Return (x, y) of the center of cell containing provided text 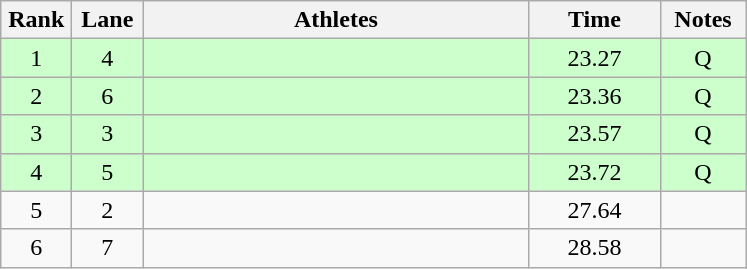
28.58 (594, 248)
23.27 (594, 58)
Athletes (336, 20)
7 (108, 248)
Rank (36, 20)
Time (594, 20)
23.57 (594, 134)
23.36 (594, 96)
Lane (108, 20)
1 (36, 58)
Notes (703, 20)
27.64 (594, 210)
23.72 (594, 172)
